Search for the cell housing the specified text and yield its (x, y) center coordinate. 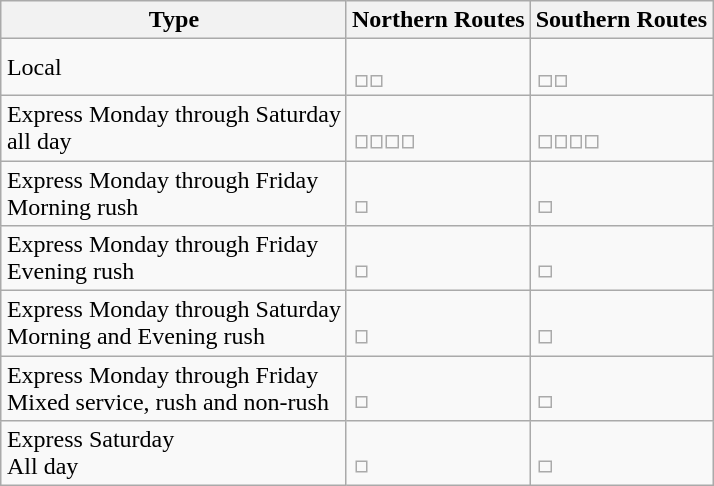
Express Monday through SaturdayMorning and Evening rush (174, 324)
Southern Routes (621, 20)
Express Monday through FridayMixed service, rush and non-rush (174, 388)
Type (174, 20)
Express Monday through FridayEvening rush (174, 258)
Local (174, 68)
Express Monday through Saturdayall day (174, 128)
Express Monday through FridayMorning rush (174, 192)
Northern Routes (438, 20)
Express SaturdayAll day (174, 454)
